Find where the given text appears and provide that cell's center as (x, y) coordinate. 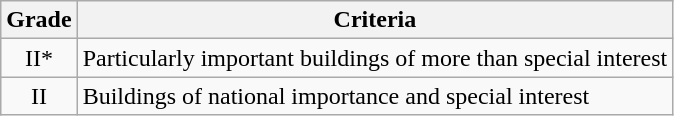
II (39, 96)
Grade (39, 20)
Criteria (375, 20)
Particularly important buildings of more than special interest (375, 58)
Buildings of national importance and special interest (375, 96)
II* (39, 58)
